Return [X, Y] of the center of cell containing provided text 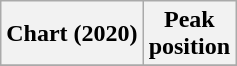
Peakposition [189, 34]
Chart (2020) [72, 34]
